Provide the [x, y] coordinate of the cell's center where the given text is located.  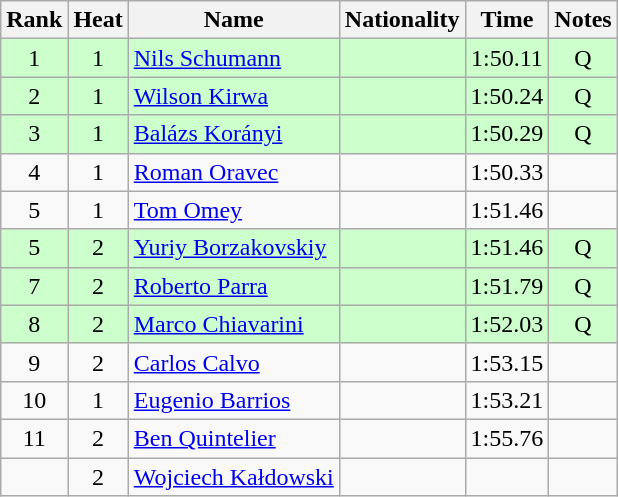
4 [34, 172]
1:55.76 [507, 438]
3 [34, 134]
1:51.79 [507, 286]
Heat [98, 20]
10 [34, 400]
1:50.33 [507, 172]
7 [34, 286]
Balázs Korányi [234, 134]
Rank [34, 20]
Wojciech Kałdowski [234, 477]
1:50.24 [507, 96]
11 [34, 438]
Marco Chiavarini [234, 324]
Nils Schumann [234, 58]
Eugenio Barrios [234, 400]
Notes [583, 20]
Time [507, 20]
Roberto Parra [234, 286]
1:52.03 [507, 324]
Name [234, 20]
Wilson Kirwa [234, 96]
Ben Quintelier [234, 438]
Carlos Calvo [234, 362]
Yuriy Borzakovskiy [234, 248]
1:53.21 [507, 400]
Tom Omey [234, 210]
1:53.15 [507, 362]
1:50.11 [507, 58]
9 [34, 362]
Nationality [402, 20]
Roman Oravec [234, 172]
1:50.29 [507, 134]
8 [34, 324]
